For the text-containing cell, return its midpoint in (x, y) coordinate format. 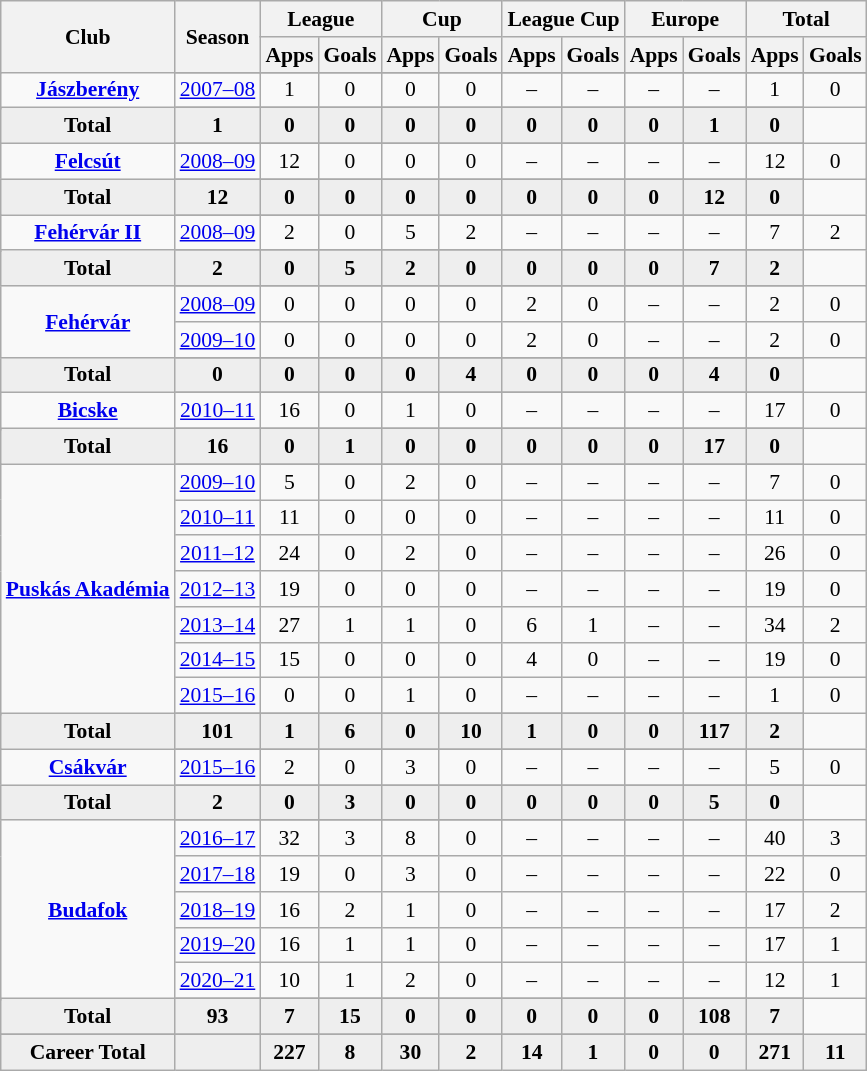
14 (532, 1052)
24 (289, 554)
40 (775, 839)
Cup (442, 19)
2018–19 (218, 910)
Bicske (88, 411)
Puskás Akadémia (88, 588)
101 (218, 732)
26 (775, 554)
Jászberény (88, 90)
Europe (686, 19)
271 (775, 1052)
34 (775, 625)
Budafok (88, 910)
22 (775, 874)
2017–18 (218, 874)
108 (714, 1017)
Fehérvár II (88, 233)
2014–15 (218, 660)
27 (289, 625)
Fehérvár (88, 322)
117 (714, 732)
2020–21 (218, 981)
2012–13 (218, 589)
Felcsút (88, 162)
Career Total (88, 1052)
32 (289, 839)
227 (289, 1052)
2007–08 (218, 90)
93 (218, 1017)
2013–14 (218, 625)
2019–20 (218, 945)
Season (218, 36)
Club (88, 36)
2016–17 (218, 839)
30 (410, 1052)
2011–12 (218, 554)
League (320, 19)
Csákvár (88, 767)
League Cup (563, 19)
